Extract the [X, Y] coordinate from the center of the cell holding the provided text.  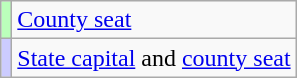
State capital and county seat [154, 58]
County seat [154, 20]
